Locate the cell with the specified text and output its [x, y] center coordinate. 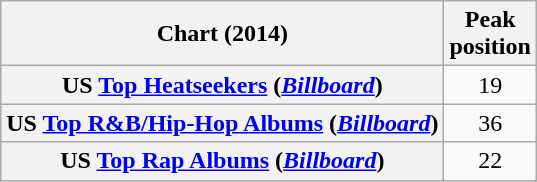
US Top Heatseekers (Billboard) [222, 85]
22 [490, 161]
19 [490, 85]
36 [490, 123]
US Top Rap Albums (Billboard) [222, 161]
Chart (2014) [222, 34]
Peakposition [490, 34]
US Top R&B/Hip-Hop Albums (Billboard) [222, 123]
